Output the [x, y] coordinate of the center of the cell containing the given text.  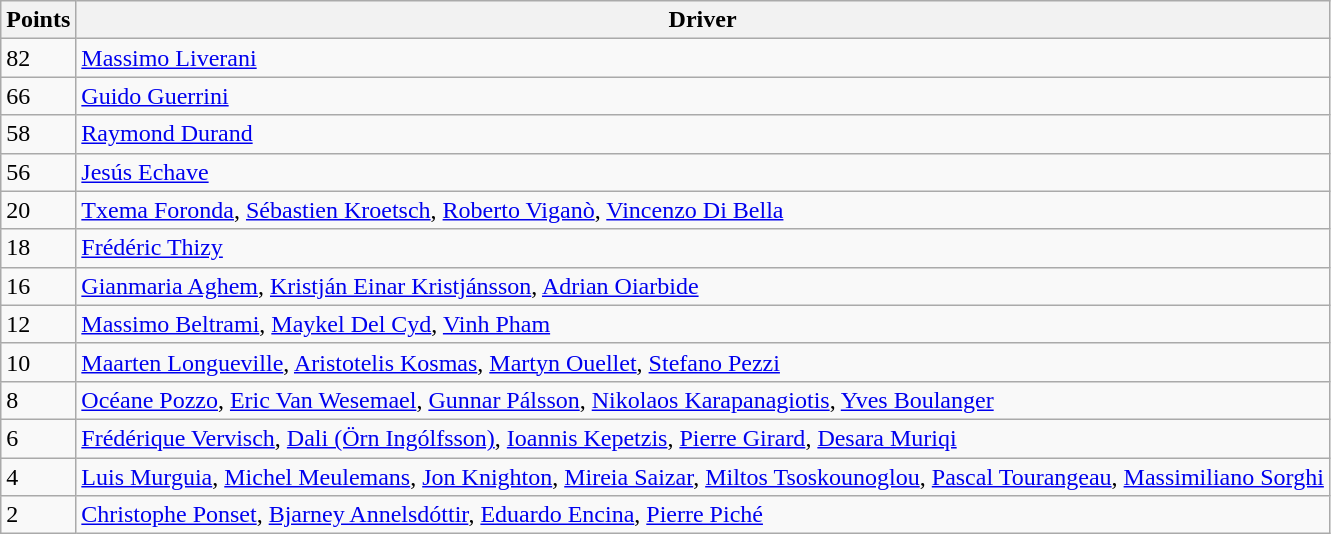
Frédéric Thizy [703, 248]
Océane Pozzo, Eric Van Wesemael, Gunnar Pálsson, Nikolaos Karapanagiotis, Yves Boulanger [703, 400]
12 [38, 324]
4 [38, 477]
58 [38, 134]
20 [38, 210]
Frédérique Vervisch, Dali (Örn Ingólfsson), Ioannis Kepetzis, Pierre Girard, Desara Muriqi [703, 438]
8 [38, 400]
Maarten Longueville, Aristotelis Kosmas, Martyn Ouellet, Stefano Pezzi [703, 362]
Driver [703, 20]
Massimo Beltrami, Maykel Del Cyd, Vinh Pham [703, 324]
10 [38, 362]
Txema Foronda, Sébastien Kroetsch, Roberto Viganò, Vincenzo Di Bella [703, 210]
2 [38, 515]
Gianmaria Aghem, Kristján Einar Kristjánsson, Adrian Oiarbide [703, 286]
18 [38, 248]
Jesús Echave [703, 172]
Guido Guerrini [703, 96]
82 [38, 58]
66 [38, 96]
6 [38, 438]
56 [38, 172]
16 [38, 286]
Luis Murguia, Michel Meulemans, Jon Knighton, Mireia Saizar, Miltos Tsoskounoglou, Pascal Tourangeau, Massimiliano Sorghi [703, 477]
Christophe Ponset, Bjarney Annelsdóttir, Eduardo Encina, Pierre Piché [703, 515]
Massimo Liverani [703, 58]
Raymond Durand [703, 134]
Points [38, 20]
